Find where the given text appears and provide that cell's center as (x, y) coordinate. 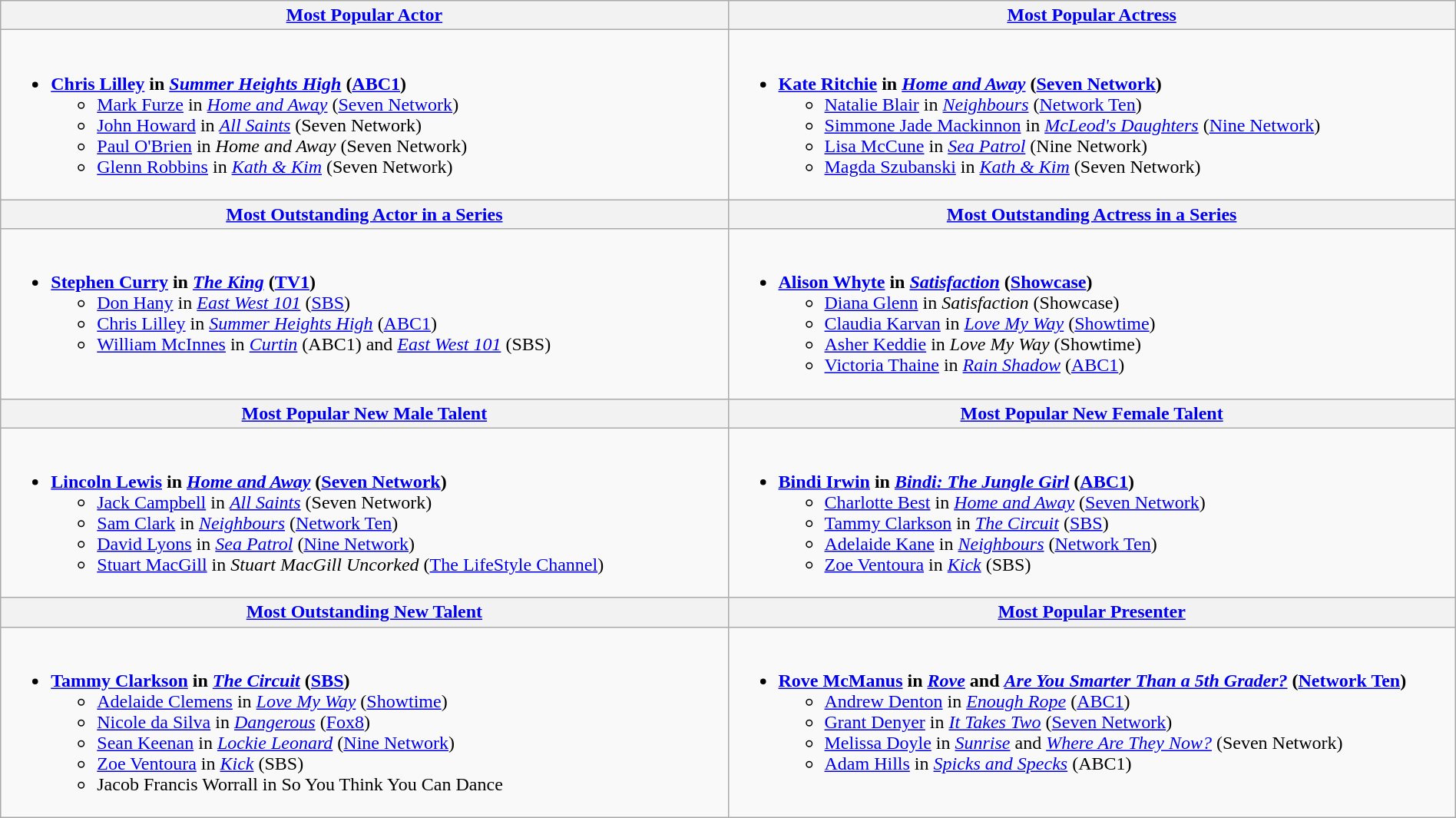
Most Outstanding Actress in a Series (1092, 214)
Most Outstanding Actor in a Series (364, 214)
Most Popular New Female Talent (1092, 413)
Most Popular Actor (364, 15)
Most Popular Presenter (1092, 612)
Most Outstanding New Talent (364, 612)
Most Popular New Male Talent (364, 413)
Most Popular Actress (1092, 15)
